Find where the given text appears and provide that cell's center as (x, y) coordinate. 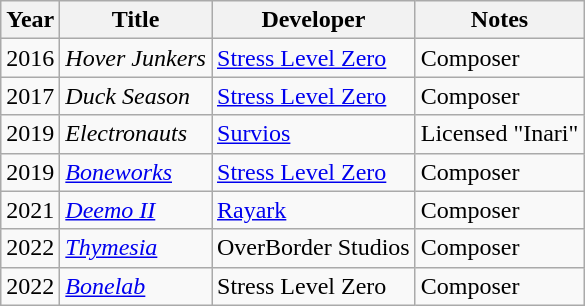
Duck Season (136, 96)
Boneworks (136, 172)
Deemo II (136, 210)
Hover Junkers (136, 58)
Licensed "Inari" (500, 134)
2016 (30, 58)
Year (30, 20)
Title (136, 20)
Notes (500, 20)
2021 (30, 210)
Bonelab (136, 286)
Thymesia (136, 248)
Rayark (314, 210)
OverBorder Studios (314, 248)
Developer (314, 20)
Electronauts (136, 134)
2017 (30, 96)
Survios (314, 134)
